Return [x, y] of the center of cell containing provided text 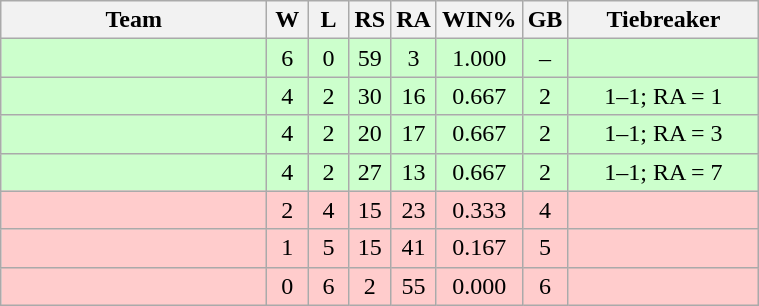
WIN% [479, 20]
13 [414, 172]
16 [414, 96]
27 [370, 172]
– [545, 58]
W [288, 20]
3 [414, 58]
RA [414, 20]
59 [370, 58]
23 [414, 210]
17 [414, 134]
41 [414, 248]
1 [288, 248]
1–1; RA = 1 [664, 96]
L [328, 20]
30 [370, 96]
20 [370, 134]
1–1; RA = 3 [664, 134]
1–1; RA = 7 [664, 172]
Team [134, 20]
55 [414, 286]
0.167 [479, 248]
RS [370, 20]
0.333 [479, 210]
0.000 [479, 286]
GB [545, 20]
1.000 [479, 58]
Tiebreaker [664, 20]
